For the text-containing cell, return its midpoint in [X, Y] coordinate format. 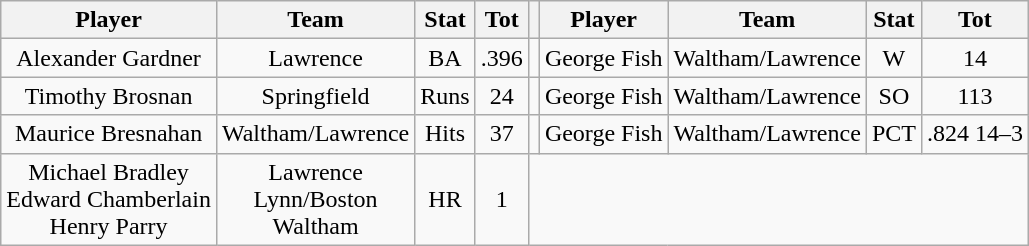
Alexander Gardner [109, 58]
24 [502, 96]
14 [974, 58]
Springfield [315, 96]
BA [445, 58]
HR [445, 199]
Michael BradleyEdward ChamberlainHenry Parry [109, 199]
SO [894, 96]
Hits [445, 134]
.396 [502, 58]
Timothy Brosnan [109, 96]
Lawrence [315, 58]
Maurice Bresnahan [109, 134]
PCT [894, 134]
Runs [445, 96]
.824 14–3 [974, 134]
W [894, 58]
1 [502, 199]
37 [502, 134]
113 [974, 96]
LawrenceLynn/BostonWaltham [315, 199]
